Locate the cell with the specified text and output its (x, y) center coordinate. 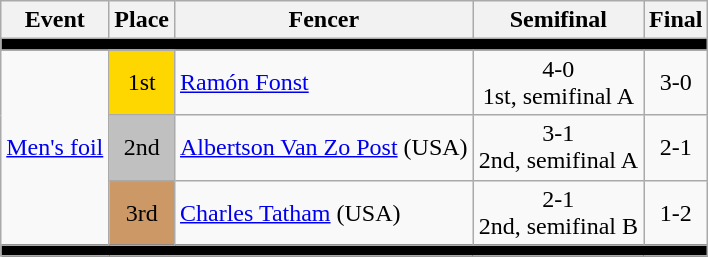
2-1 (676, 148)
Men's foil (55, 148)
1st (142, 82)
4-0 1st, semifinal A (558, 82)
Final (676, 20)
Ramón Fonst (324, 82)
Albertson Van Zo Post (USA) (324, 148)
Place (142, 20)
2nd (142, 148)
3-1 2nd, semifinal A (558, 148)
Semifinal (558, 20)
3-0 (676, 82)
2-1 2nd, semifinal B (558, 212)
Event (55, 20)
1-2 (676, 212)
Charles Tatham (USA) (324, 212)
Fencer (324, 20)
3rd (142, 212)
